For the text-containing cell, return its midpoint in [x, y] coordinate format. 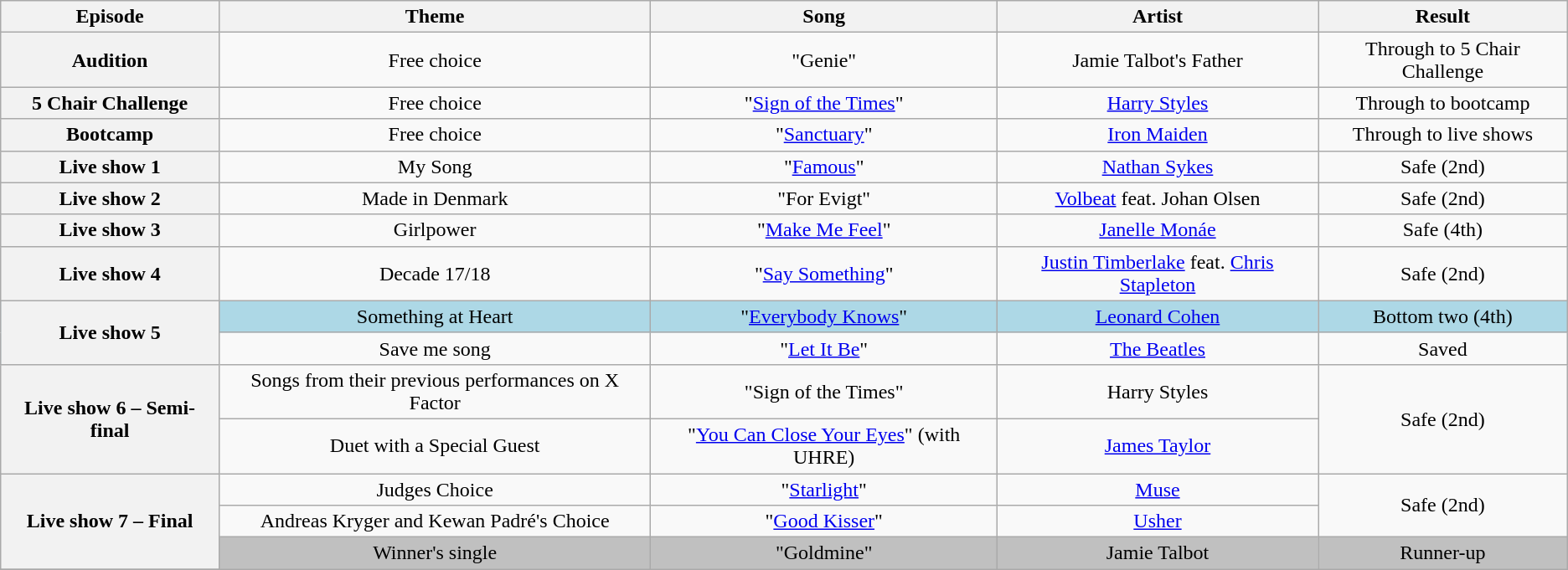
Nathan Sykes [1158, 167]
Jamie Talbot's Father [1158, 60]
Girlpower [435, 230]
James Taylor [1158, 445]
Andreas Kryger and Kewan Padré's Choice [435, 521]
Live show 5 [111, 332]
Usher [1158, 521]
Song [824, 17]
Jamie Talbot [1158, 553]
Live show 7 – Final [111, 521]
Through to live shows [1443, 135]
Decade 17/18 [435, 273]
"For Evigt" [824, 198]
Result [1443, 17]
Live show 2 [111, 198]
Something at Heart [435, 316]
"Everybody Knows" [824, 316]
Through to bootcamp [1443, 103]
Saved [1443, 348]
Iron Maiden [1158, 135]
The Beatles [1158, 348]
Runner-up [1443, 553]
Bottom two (4th) [1443, 316]
"Say Something" [824, 273]
Live show 1 [111, 167]
"Let It Be" [824, 348]
Volbeat feat. Johan Olsen [1158, 198]
"Starlight" [824, 490]
"You Can Close Your Eyes" (with UHRE) [824, 445]
"Good Kisser" [824, 521]
Audition [111, 60]
"Make Me Feel" [824, 230]
"Famous" [824, 167]
Live show 4 [111, 273]
Winner's single [435, 553]
Artist [1158, 17]
Made in Denmark [435, 198]
Theme [435, 17]
Bootcamp [111, 135]
Janelle Monáe [1158, 230]
My Song [435, 167]
Leonard Cohen [1158, 316]
Live show 6 – Semi-final [111, 419]
Songs from their previous performances on X Factor [435, 392]
Through to 5 Chair Challenge [1443, 60]
Judges Choice [435, 490]
"Sanctuary" [824, 135]
Duet with a Special Guest [435, 445]
5 Chair Challenge [111, 103]
Safe (4th) [1443, 230]
Live show 3 [111, 230]
Save me song [435, 348]
"Goldmine" [824, 553]
Justin Timberlake feat. Chris Stapleton [1158, 273]
Muse [1158, 490]
Episode [111, 17]
"Genie" [824, 60]
